Extract the (X, Y) coordinate from the center of the cell holding the provided text.  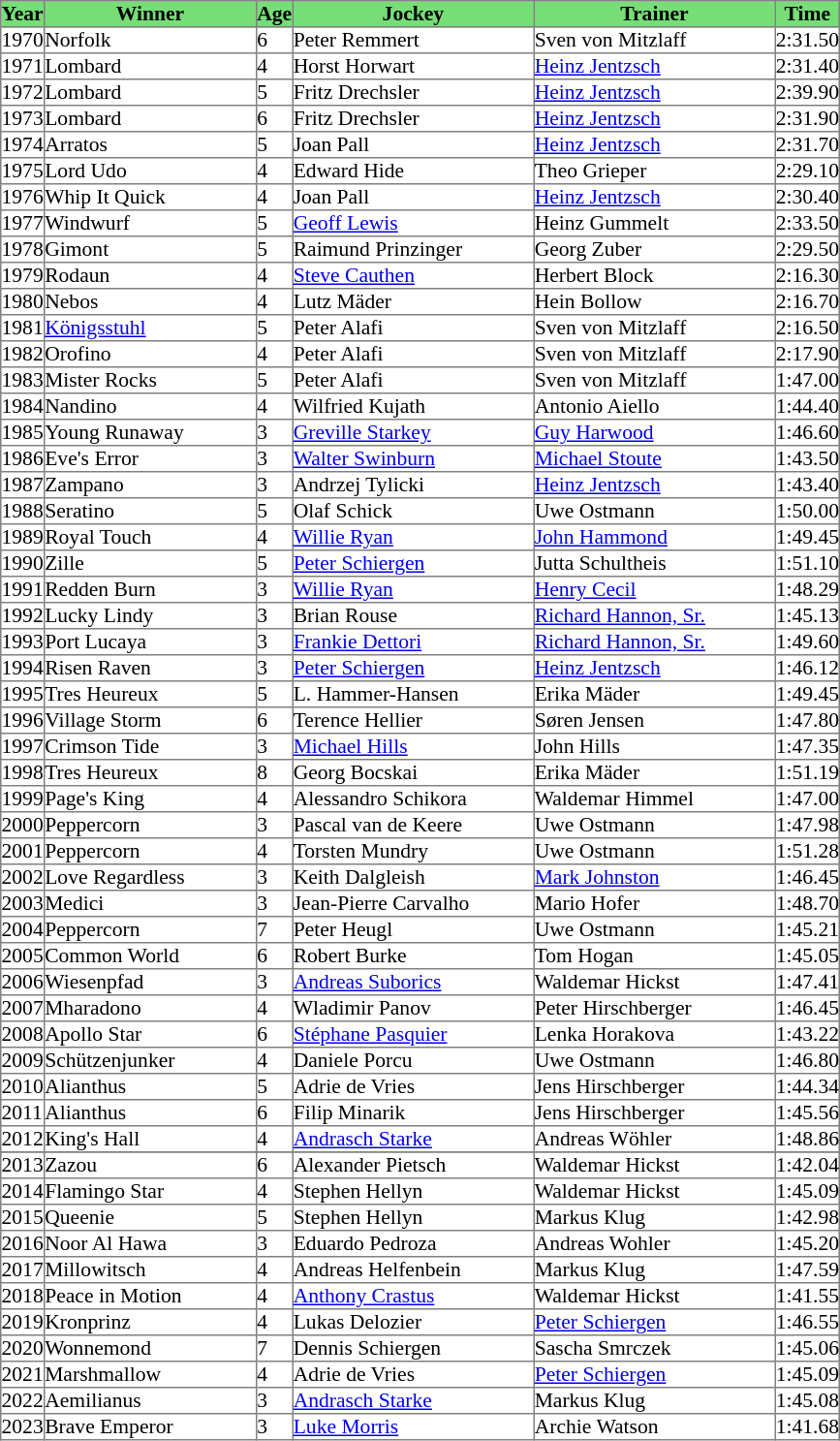
2000 (23, 826)
1:45.05 (808, 955)
Whip It Quick (149, 198)
Søren Jensen (655, 721)
1981 (23, 328)
Lenka Horakova (655, 1035)
2006 (23, 983)
Michael Stoute (655, 459)
Archie Watson (655, 1426)
Risen Raven (149, 669)
1:43.40 (808, 485)
2:31.40 (808, 66)
2019 (23, 1322)
Andreas Helfenbein (413, 1269)
Brave Emperor (149, 1426)
Winner (149, 14)
Nandino (149, 407)
2009 (23, 1060)
1984 (23, 407)
L. Hammer-Hansen (413, 694)
1983 (23, 380)
1:51.19 (808, 773)
Eve's Error (149, 459)
1974 (23, 145)
Crimson Tide (149, 746)
Village Storm (149, 721)
Geoff Lewis (413, 223)
1:47.80 (808, 721)
Terence Hellier (413, 721)
Lord Udo (149, 171)
1:44.34 (808, 1087)
Time (808, 14)
1973 (23, 118)
Marshmallow (149, 1374)
Andreas Wohler (655, 1244)
1979 (23, 275)
1:45.13 (808, 616)
Medici (149, 903)
Wonnemond (149, 1349)
2015 (23, 1217)
2020 (23, 1349)
Raimund Prinzinger (413, 250)
2012 (23, 1140)
Herbert Block (655, 275)
Andreas Wöhler (655, 1140)
Seratino (149, 512)
Michael Hills (413, 746)
Eduardo Pedroza (413, 1244)
Mharadono (149, 1008)
2:39.90 (808, 93)
Windwurf (149, 223)
Noor Al Hawa (149, 1244)
King's Hall (149, 1140)
Apollo Star (149, 1035)
2:31.50 (808, 41)
1971 (23, 66)
Georg Bocskai (413, 773)
1972 (23, 93)
Tom Hogan (655, 955)
Steve Cauthen (413, 275)
2:29.50 (808, 250)
Norfolk (149, 41)
1:51.10 (808, 564)
2013 (23, 1165)
2010 (23, 1087)
2001 (23, 851)
Young Runaway (149, 432)
1994 (23, 669)
Edward Hide (413, 171)
1986 (23, 459)
Robert Burke (413, 955)
Walter Swinburn (413, 459)
Henry Cecil (655, 589)
Arratos (149, 145)
Common World (149, 955)
Brian Rouse (413, 616)
Peter Hirschberger (655, 1008)
1:45.06 (808, 1349)
Wiesenpfad (149, 983)
1990 (23, 564)
Heinz Gummelt (655, 223)
1992 (23, 616)
2:16.30 (808, 275)
Rodaun (149, 275)
Königsstuhl (149, 328)
Nebos (149, 302)
2003 (23, 903)
1:45.20 (808, 1244)
2016 (23, 1244)
1:41.68 (808, 1426)
1:43.50 (808, 459)
Flamingo Star (149, 1192)
1:41.55 (808, 1297)
Frankie Dettori (413, 642)
1999 (23, 799)
8 (273, 773)
1:48.70 (808, 903)
Alessandro Schikora (413, 799)
2:30.40 (808, 198)
Torsten Mundry (413, 851)
1:46.55 (808, 1322)
Port Lucaya (149, 642)
Dennis Schiergen (413, 1349)
1980 (23, 302)
Jean-Pierre Carvalho (413, 903)
1:50.00 (808, 512)
1996 (23, 721)
2:33.50 (808, 223)
2011 (23, 1112)
Luke Morris (413, 1426)
1978 (23, 250)
1995 (23, 694)
Sascha Smrczek (655, 1349)
Aemilianus (149, 1401)
1:47.59 (808, 1269)
Page's King (149, 799)
Antonio Aiello (655, 407)
Keith Dalgleish (413, 878)
Andrzej Tylicki (413, 485)
1:42.04 (808, 1165)
Love Regardless (149, 878)
1989 (23, 537)
Lukas Delozier (413, 1322)
Mark Johnston (655, 878)
Gimont (149, 250)
Filip Minarik (413, 1112)
2:16.70 (808, 302)
Greville Starkey (413, 432)
Alexander Pietsch (413, 1165)
Andreas Suborics (413, 983)
1970 (23, 41)
1991 (23, 589)
2004 (23, 930)
1997 (23, 746)
Age (273, 14)
1998 (23, 773)
1977 (23, 223)
2:31.90 (808, 118)
Peter Heugl (413, 930)
2002 (23, 878)
Zille (149, 564)
1:51.28 (808, 851)
Royal Touch (149, 537)
2021 (23, 1374)
2:16.50 (808, 328)
Zazou (149, 1165)
Schützenjunker (149, 1060)
Wladimir Panov (413, 1008)
Olaf Schick (413, 512)
1:47.41 (808, 983)
Stéphane Pasquier (413, 1035)
Wilfried Kujath (413, 407)
1:48.86 (808, 1140)
Mario Hofer (655, 903)
Guy Harwood (655, 432)
1:48.29 (808, 589)
John Hills (655, 746)
Georg Zuber (655, 250)
Redden Burn (149, 589)
2:29.10 (808, 171)
2:31.70 (808, 145)
Peace in Motion (149, 1297)
Waldemar Himmel (655, 799)
Kronprinz (149, 1322)
1:45.21 (808, 930)
1:43.22 (808, 1035)
2:17.90 (808, 355)
Daniele Porcu (413, 1060)
1975 (23, 171)
Orofino (149, 355)
1:46.12 (808, 669)
Year (23, 14)
1:47.98 (808, 826)
Trainer (655, 14)
Mister Rocks (149, 380)
Theo Grieper (655, 171)
1:46.80 (808, 1060)
1:49.60 (808, 642)
Anthony Crastus (413, 1297)
Queenie (149, 1217)
1:46.60 (808, 432)
1:45.08 (808, 1401)
1976 (23, 198)
Lucky Lindy (149, 616)
2017 (23, 1269)
1993 (23, 642)
Horst Horwart (413, 66)
2008 (23, 1035)
2023 (23, 1426)
1:42.98 (808, 1217)
1:47.35 (808, 746)
Hein Bollow (655, 302)
2022 (23, 1401)
2005 (23, 955)
Peter Remmert (413, 41)
1987 (23, 485)
1985 (23, 432)
Pascal van de Keere (413, 826)
John Hammond (655, 537)
2018 (23, 1297)
Jockey (413, 14)
2007 (23, 1008)
1982 (23, 355)
2014 (23, 1192)
Lutz Mäder (413, 302)
1988 (23, 512)
Jutta Schultheis (655, 564)
1:44.40 (808, 407)
Zampano (149, 485)
1:45.56 (808, 1112)
Millowitsch (149, 1269)
